Provide the (x, y) coordinate of the cell's center where the given text is located.  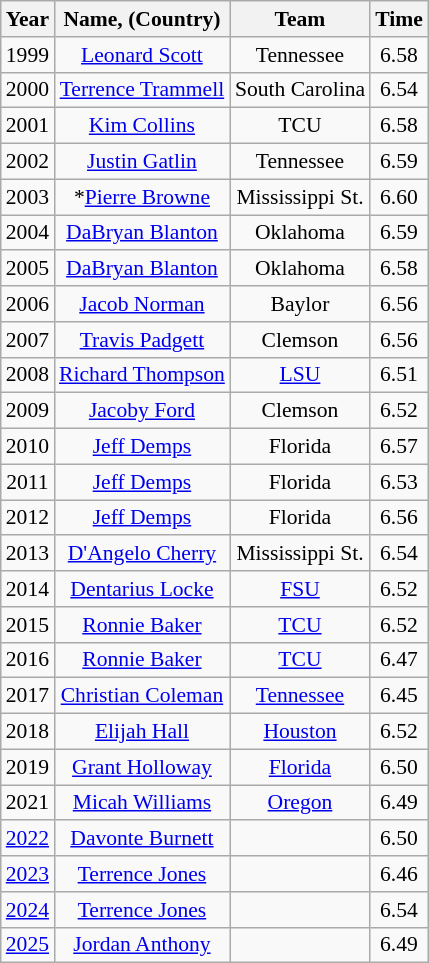
South Carolina (300, 90)
Time (399, 19)
6.60 (399, 197)
D'Angelo Cherry (142, 554)
2008 (28, 375)
2019 (28, 767)
2013 (28, 554)
6.53 (399, 482)
*Pierre Browne (142, 197)
2011 (28, 482)
1999 (28, 55)
Jacob Norman (142, 304)
2022 (28, 839)
6.47 (399, 660)
Elijah Hall (142, 732)
6.45 (399, 696)
2010 (28, 447)
6.57 (399, 447)
Kim Collins (142, 126)
FSU (300, 589)
2006 (28, 304)
2024 (28, 910)
Jacoby Ford (142, 411)
Micah Williams (142, 803)
2014 (28, 589)
Richard Thompson (142, 375)
2025 (28, 945)
Houston (300, 732)
2003 (28, 197)
Jordan Anthony (142, 945)
2021 (28, 803)
Oregon (300, 803)
Davonte Burnett (142, 839)
Justin Gatlin (142, 162)
2001 (28, 126)
LSU (300, 375)
Leonard Scott (142, 55)
2012 (28, 518)
2015 (28, 625)
Travis Padgett (142, 340)
Christian Coleman (142, 696)
2023 (28, 874)
2005 (28, 269)
Team (300, 19)
Name, (Country) (142, 19)
Terrence Trammell (142, 90)
2002 (28, 162)
2016 (28, 660)
2000 (28, 90)
2007 (28, 340)
2017 (28, 696)
2004 (28, 233)
6.46 (399, 874)
Dentarius Locke (142, 589)
6.51 (399, 375)
2018 (28, 732)
Year (28, 19)
Baylor (300, 304)
Grant Holloway (142, 767)
2009 (28, 411)
